Determine the [x, y] coordinate at the center of the cell enclosing the given text.  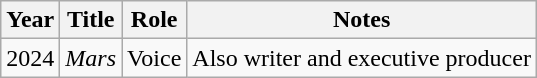
Also writer and executive producer [362, 58]
2024 [30, 58]
Mars [91, 58]
Title [91, 20]
Year [30, 20]
Role [154, 20]
Notes [362, 20]
Voice [154, 58]
